Locate the cell with the specified text and output its [x, y] center coordinate. 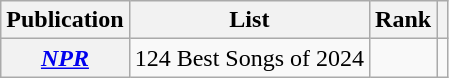
NPR [65, 58]
Publication [65, 20]
Rank [404, 20]
124 Best Songs of 2024 [249, 58]
List [249, 20]
